Provide the [x, y] coordinate of the cell's center where the given text is located.  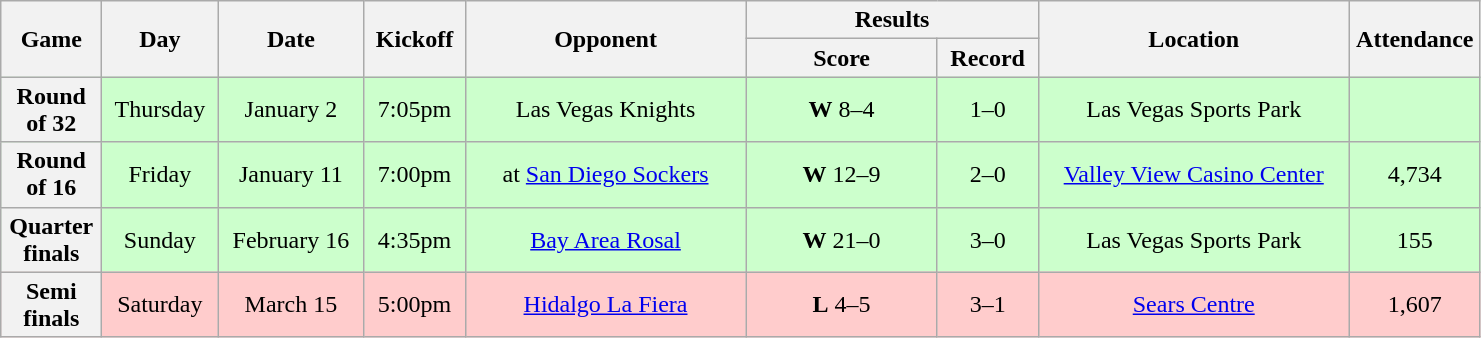
Date [291, 39]
2–0 [988, 174]
W 12–9 [842, 174]
January 11 [291, 174]
3–1 [988, 304]
Bay Area Rosal [606, 240]
4,734 [1414, 174]
Valley View Casino Center [1194, 174]
Record [988, 58]
W 8–4 [842, 110]
1,607 [1414, 304]
January 2 [291, 110]
Round of 32 [52, 110]
at San Diego Sockers [606, 174]
Quarter finals [52, 240]
Game [52, 39]
March 15 [291, 304]
Attendance [1414, 39]
Sunday [160, 240]
February 16 [291, 240]
Opponent [606, 39]
7:00pm [414, 174]
5:00pm [414, 304]
1–0 [988, 110]
Round of 16 [52, 174]
Day [160, 39]
Location [1194, 39]
155 [1414, 240]
Score [842, 58]
Saturday [160, 304]
Kickoff [414, 39]
Semi finals [52, 304]
W 21–0 [842, 240]
Results [892, 20]
Sears Centre [1194, 304]
L 4–5 [842, 304]
Hidalgo La Fiera [606, 304]
Las Vegas Knights [606, 110]
3–0 [988, 240]
7:05pm [414, 110]
4:35pm [414, 240]
Friday [160, 174]
Thursday [160, 110]
